Pinpoint the cell where the given text exists, returning its [X, Y] midpoint coordinate. 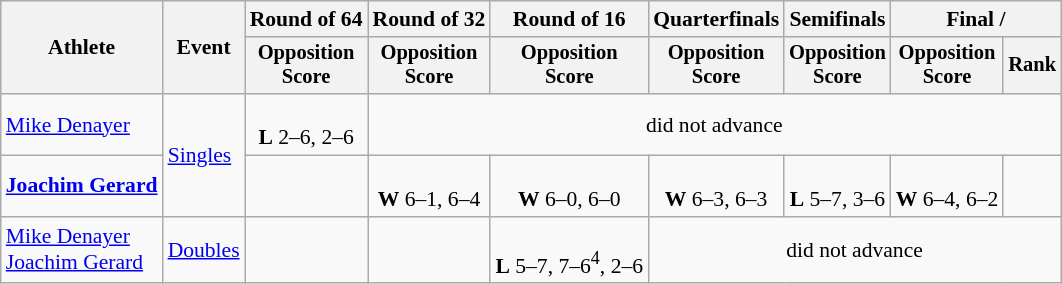
Semifinals [838, 19]
W 6–4, 6–2 [948, 186]
Joachim Gerard [82, 186]
L 5–7, 3–6 [838, 186]
Final / [976, 19]
L 5–7, 7–64, 2–6 [569, 250]
L 2–6, 2–6 [306, 124]
Singles [204, 155]
Quarterfinals [716, 19]
Rank [1032, 66]
W 6–3, 6–3 [716, 186]
Round of 16 [569, 19]
Athlete [82, 48]
W 6–0, 6–0 [569, 186]
Doubles [204, 250]
Round of 64 [306, 19]
Round of 32 [430, 19]
Event [204, 48]
Mike DenayerJoachim Gerard [82, 250]
W 6–1, 6–4 [430, 186]
Mike Denayer [82, 124]
